Extract the (x, y) coordinate from the center of the cell holding the provided text.  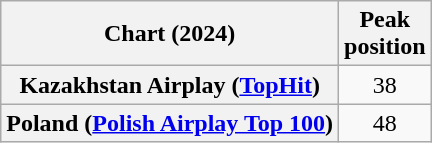
38 (385, 85)
Poland (Polish Airplay Top 100) (170, 123)
48 (385, 123)
Peakposition (385, 34)
Kazakhstan Airplay (TopHit) (170, 85)
Chart (2024) (170, 34)
